From the cell containing the given text, extract its center point as [x, y] coordinate. 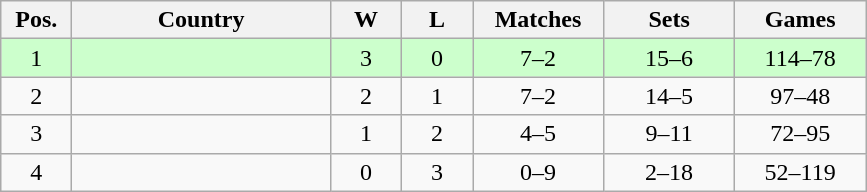
Games [800, 20]
14–5 [670, 96]
W [366, 20]
15–6 [670, 58]
52–119 [800, 172]
4–5 [538, 134]
72–95 [800, 134]
Matches [538, 20]
2–18 [670, 172]
L [436, 20]
9–11 [670, 134]
97–48 [800, 96]
4 [36, 172]
Sets [670, 20]
Country [202, 20]
Pos. [36, 20]
114–78 [800, 58]
0–9 [538, 172]
